Scan for the cell matching the given text and deliver its [X, Y] coordinate at center. 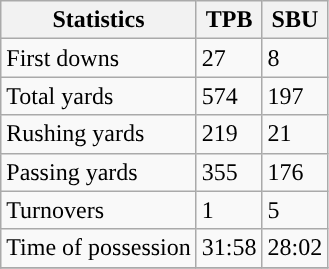
355 [229, 172]
574 [229, 96]
5 [295, 210]
28:02 [295, 248]
8 [295, 58]
Total yards [99, 96]
219 [229, 134]
176 [295, 172]
Statistics [99, 20]
31:58 [229, 248]
27 [229, 58]
SBU [295, 20]
TPB [229, 20]
Passing yards [99, 172]
Rushing yards [99, 134]
First downs [99, 58]
21 [295, 134]
Time of possession [99, 248]
197 [295, 96]
Turnovers [99, 210]
1 [229, 210]
